Return (X, Y) of the center of cell containing provided text 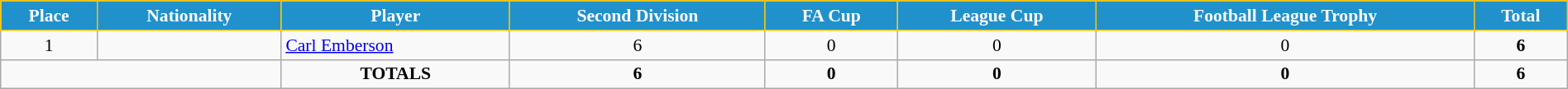
Total (1520, 16)
FA Cup (831, 16)
League Cup (997, 16)
TOTALS (395, 74)
1 (50, 45)
Player (395, 16)
Football League Trophy (1285, 16)
Nationality (189, 16)
Second Division (637, 16)
Place (50, 16)
Carl Emberson (395, 45)
